Output the [X, Y] coordinate of the center of the cell containing the given text.  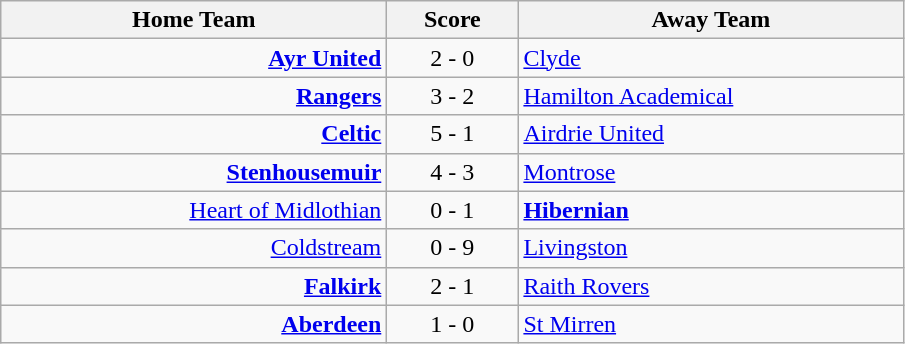
Stenhousemuir [194, 172]
0 - 1 [452, 210]
Heart of Midlothian [194, 210]
4 - 3 [452, 172]
Rangers [194, 96]
Coldstream [194, 248]
Raith Rovers [711, 286]
Away Team [711, 20]
Aberdeen [194, 324]
Ayr United [194, 58]
0 - 9 [452, 248]
2 - 1 [452, 286]
Hibernian [711, 210]
5 - 1 [452, 134]
3 - 2 [452, 96]
Falkirk [194, 286]
Airdrie United [711, 134]
Celtic [194, 134]
Hamilton Academical [711, 96]
Home Team [194, 20]
1 - 0 [452, 324]
Clyde [711, 58]
St Mirren [711, 324]
2 - 0 [452, 58]
Score [452, 20]
Livingston [711, 248]
Montrose [711, 172]
